Provide the [X, Y] coordinate of the cell's center where the given text is located.  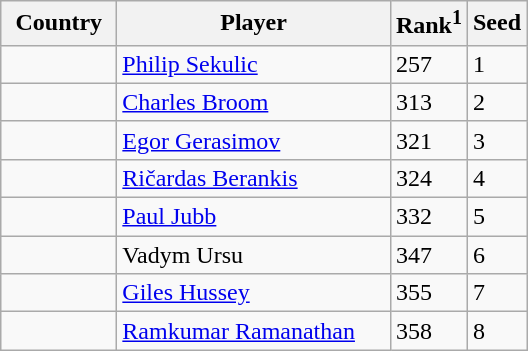
257 [428, 64]
Paul Jubb [254, 217]
Rank1 [428, 24]
1 [496, 64]
Player [254, 24]
5 [496, 217]
Giles Hussey [254, 293]
Ričardas Berankis [254, 178]
324 [428, 178]
8 [496, 331]
2 [496, 102]
4 [496, 178]
Egor Gerasimov [254, 140]
Seed [496, 24]
7 [496, 293]
Vadym Ursu [254, 255]
Ramkumar Ramanathan [254, 331]
355 [428, 293]
Charles Broom [254, 102]
313 [428, 102]
358 [428, 331]
Country [59, 24]
6 [496, 255]
332 [428, 217]
321 [428, 140]
3 [496, 140]
Philip Sekulic [254, 64]
347 [428, 255]
